Detect which cell encompasses the target text, then output its (x, y) center coordinate. 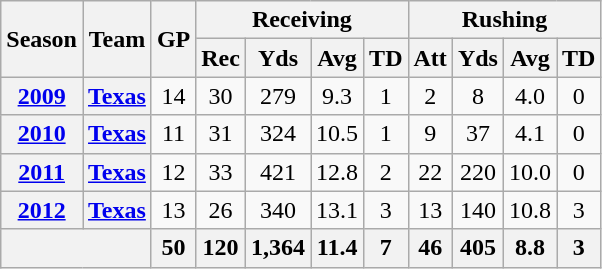
50 (173, 248)
2012 (42, 210)
120 (221, 248)
22 (430, 172)
220 (478, 172)
1,364 (278, 248)
37 (478, 134)
7 (386, 248)
2011 (42, 172)
8 (478, 96)
2010 (42, 134)
Team (116, 39)
9 (430, 134)
2009 (42, 96)
10.5 (338, 134)
10.0 (530, 172)
46 (430, 248)
8.8 (530, 248)
140 (478, 210)
11 (173, 134)
31 (221, 134)
Att (430, 58)
324 (278, 134)
4.0 (530, 96)
10.8 (530, 210)
279 (278, 96)
9.3 (338, 96)
12.8 (338, 172)
14 (173, 96)
13.1 (338, 210)
26 (221, 210)
4.1 (530, 134)
GP (173, 39)
30 (221, 96)
33 (221, 172)
421 (278, 172)
12 (173, 172)
Receiving (302, 20)
405 (478, 248)
Season (42, 39)
Rec (221, 58)
340 (278, 210)
Rushing (504, 20)
11.4 (338, 248)
